Provide the [X, Y] coordinate of the cell's center where the given text is located.  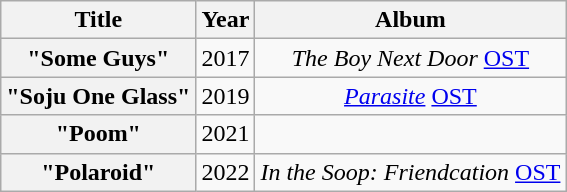
"Poom" [98, 134]
2021 [226, 134]
Title [98, 20]
2017 [226, 58]
"Some Guys" [98, 58]
"Polaroid" [98, 172]
Year [226, 20]
Parasite OST [410, 96]
2019 [226, 96]
2022 [226, 172]
The Boy Next Door OST [410, 58]
"Soju One Glass" [98, 96]
In the Soop: Friendcation OST [410, 172]
Album [410, 20]
